Scan for the cell matching the given text and deliver its [X, Y] coordinate at center. 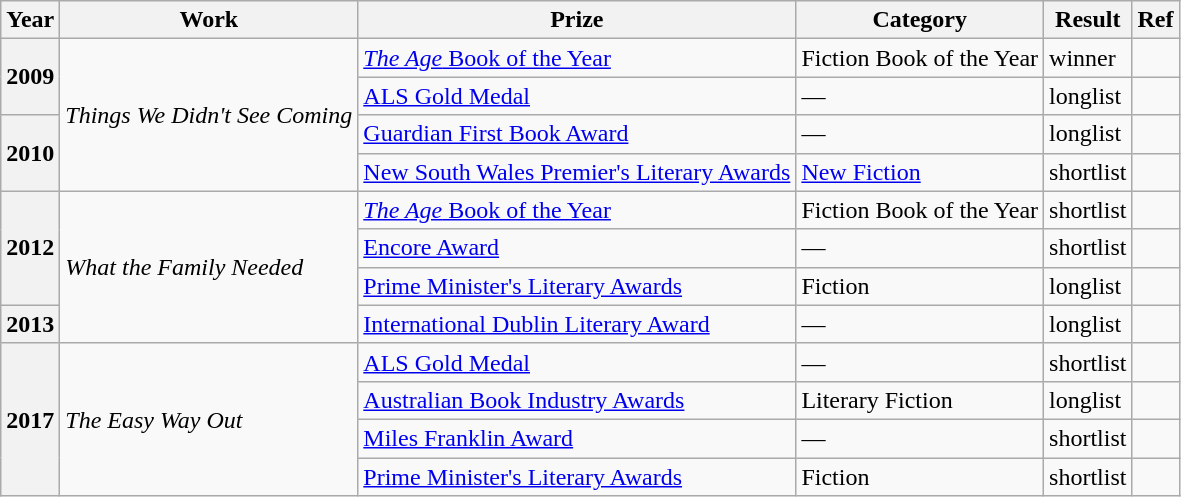
International Dublin Literary Award [577, 324]
Miles Franklin Award [577, 438]
Work [209, 20]
New South Wales Premier's Literary Awards [577, 172]
What the Family Needed [209, 267]
Guardian First Book Award [577, 134]
Prize [577, 20]
New Fiction [920, 172]
Category [920, 20]
Ref [1156, 20]
Things We Didn't See Coming [209, 115]
2012 [30, 248]
2013 [30, 324]
Literary Fiction [920, 400]
Result [1088, 20]
Encore Award [577, 248]
Australian Book Industry Awards [577, 400]
Year [30, 20]
2017 [30, 419]
2009 [30, 77]
The Easy Way Out [209, 419]
winner [1088, 58]
2010 [30, 153]
